Return the (x, y) coordinate for the center point of the cell that contains the specified text.  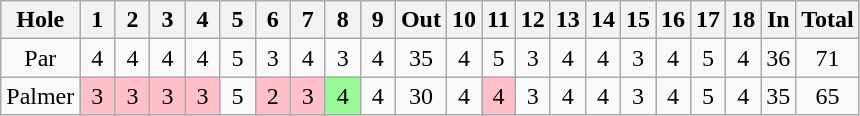
In (778, 20)
36 (778, 58)
12 (532, 20)
10 (464, 20)
9 (378, 20)
30 (420, 96)
17 (708, 20)
Total (828, 20)
18 (744, 20)
13 (568, 20)
71 (828, 58)
6 (272, 20)
Hole (40, 20)
Par (40, 58)
15 (638, 20)
16 (674, 20)
7 (308, 20)
11 (499, 20)
14 (602, 20)
Palmer (40, 96)
Out (420, 20)
1 (98, 20)
65 (828, 96)
8 (342, 20)
